Detect which cell encompasses the target text, then output its (x, y) center coordinate. 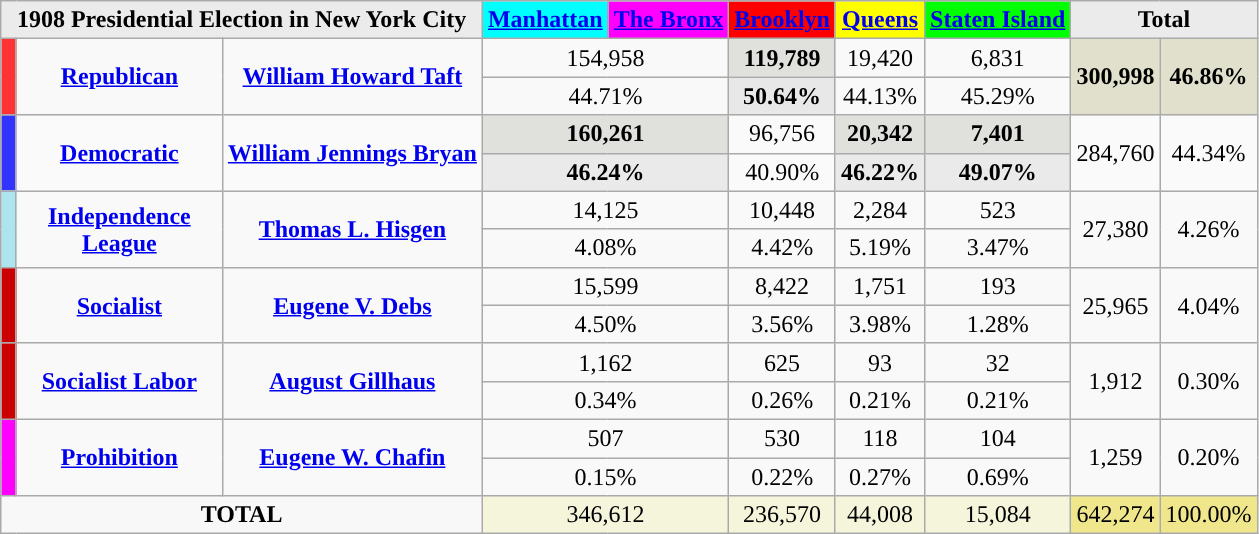
1.28% (998, 324)
14,125 (605, 210)
44.34% (1208, 153)
3.47% (998, 248)
Democratic (119, 153)
The Bronx (668, 20)
27,380 (1116, 229)
45.29% (998, 96)
15,084 (998, 515)
44.71% (605, 96)
Eugene W. Chafin (352, 457)
4.08% (605, 248)
160,261 (605, 134)
19,420 (880, 58)
44.13% (880, 96)
40.90% (782, 172)
August Gillhaus (352, 381)
Total (1164, 20)
Socialist Labor (119, 381)
0.15% (605, 477)
1,162 (605, 362)
100.00% (1208, 515)
530 (782, 438)
96,756 (782, 134)
236,570 (782, 515)
44,008 (880, 515)
625 (782, 362)
0.27% (880, 477)
1,912 (1116, 381)
93 (880, 362)
46.86% (1208, 77)
10,448 (782, 210)
Thomas L. Hisgen (352, 229)
William Howard Taft (352, 77)
Brooklyn (782, 20)
Staten Island (998, 20)
2,284 (880, 210)
Queens (880, 20)
0.22% (782, 477)
119,789 (782, 58)
193 (998, 286)
Independence League (119, 229)
Eugene V. Debs (352, 305)
Republican (119, 77)
50.64% (782, 96)
46.24% (605, 172)
284,760 (1116, 153)
3.98% (880, 324)
0.34% (605, 400)
William Jennings Bryan (352, 153)
7,401 (998, 134)
6,831 (998, 58)
0.69% (998, 477)
1908 Presidential Election in New York City (242, 20)
642,274 (1116, 515)
1,259 (1116, 457)
32 (998, 362)
1,751 (880, 286)
154,958 (605, 58)
4.42% (782, 248)
Manhattan (545, 20)
507 (605, 438)
3.56% (782, 324)
8,422 (782, 286)
4.26% (1208, 229)
Prohibition (119, 457)
5.19% (880, 248)
4.50% (605, 324)
346,612 (605, 515)
300,998 (1116, 77)
49.07% (998, 172)
104 (998, 438)
523 (998, 210)
20,342 (880, 134)
118 (880, 438)
15,599 (605, 286)
25,965 (1116, 305)
Socialist (119, 305)
4.04% (1208, 305)
46.22% (880, 172)
0.20% (1208, 457)
TOTAL (242, 515)
0.30% (1208, 381)
0.26% (782, 400)
